For the text-containing cell, return its midpoint in [X, Y] coordinate format. 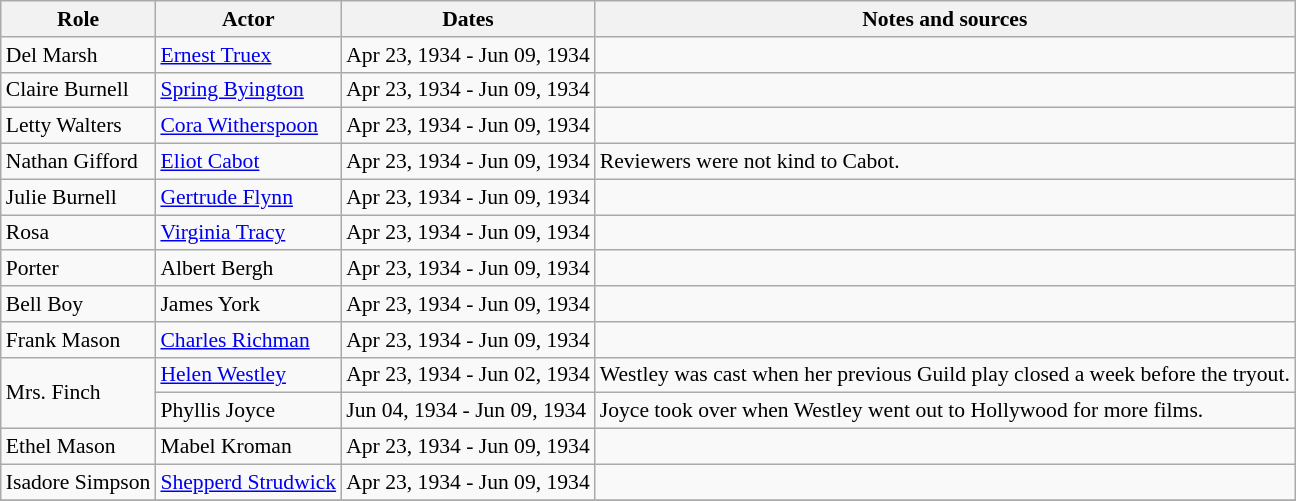
Ethel Mason [78, 447]
Charles Richman [248, 340]
Shepperd Strudwick [248, 482]
Julie Burnell [78, 197]
Role [78, 19]
Cora Witherspoon [248, 126]
Letty Walters [78, 126]
Albert Bergh [248, 269]
Virginia Tracy [248, 233]
Phyllis Joyce [248, 411]
James York [248, 304]
Claire Burnell [78, 90]
Helen Westley [248, 375]
Apr 23, 1934 - Jun 02, 1934 [468, 375]
Westley was cast when her previous Guild play closed a week before the tryout. [945, 375]
Spring Byington [248, 90]
Jun 04, 1934 - Jun 09, 1934 [468, 411]
Notes and sources [945, 19]
Reviewers were not kind to Cabot. [945, 162]
Frank Mason [78, 340]
Mabel Kroman [248, 447]
Isadore Simpson [78, 482]
Del Marsh [78, 55]
Bell Boy [78, 304]
Nathan Gifford [78, 162]
Dates [468, 19]
Actor [248, 19]
Eliot Cabot [248, 162]
Ernest Truex [248, 55]
Mrs. Finch [78, 392]
Rosa [78, 233]
Gertrude Flynn [248, 197]
Joyce took over when Westley went out to Hollywood for more films. [945, 411]
Porter [78, 269]
